For the text-containing cell, return its midpoint in (x, y) coordinate format. 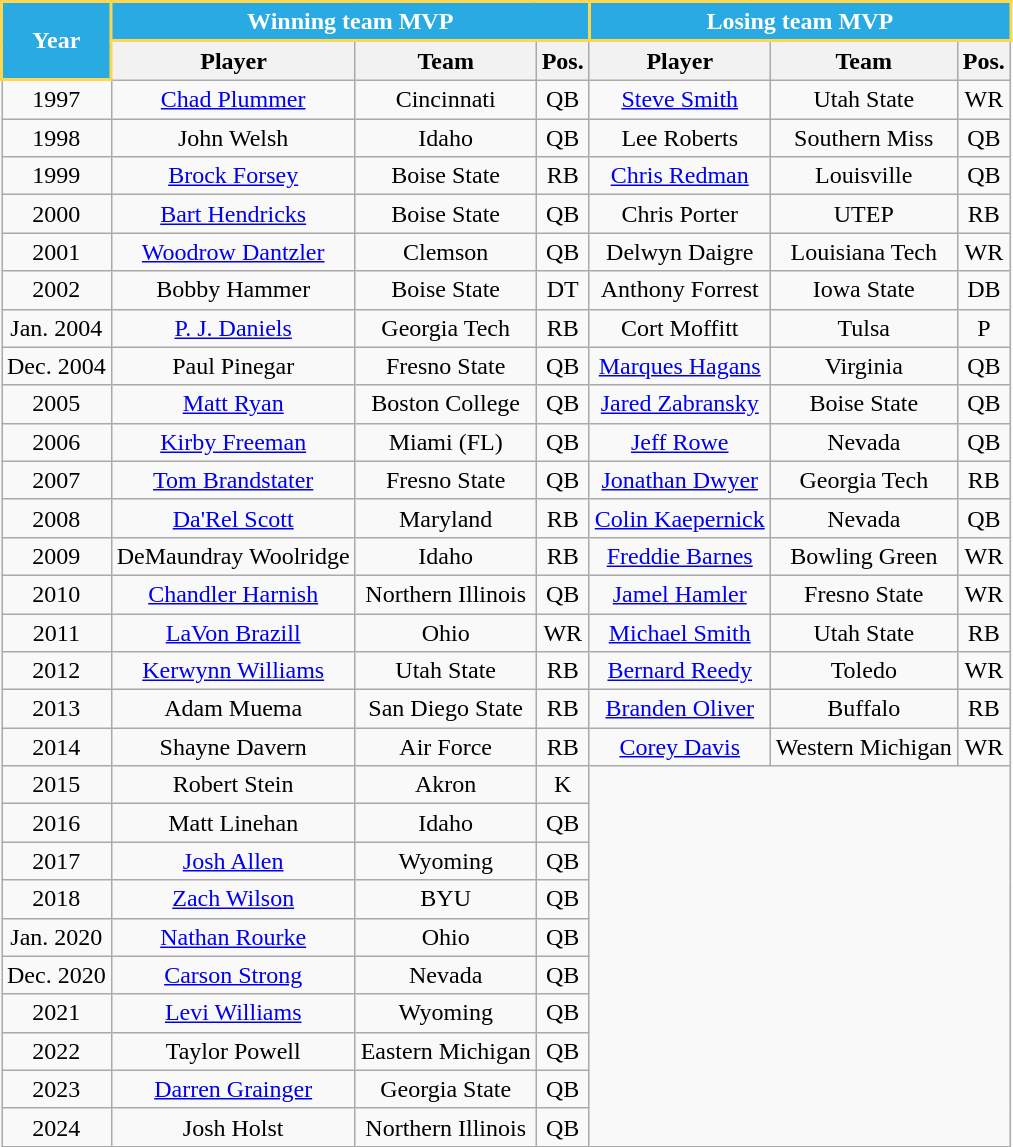
Louisville (864, 176)
Adam Muema (233, 709)
Akron (446, 785)
Jan. 2004 (57, 328)
Bart Hendricks (233, 214)
Clemson (446, 252)
Chad Plummer (233, 100)
Miami (FL) (446, 442)
Virginia (864, 366)
2016 (57, 823)
2023 (57, 1089)
Dec. 2020 (57, 975)
Delwyn Daigre (680, 252)
BYU (446, 899)
Robert Stein (233, 785)
Kerwynn Williams (233, 671)
Anthony Forrest (680, 290)
2011 (57, 633)
Southern Miss (864, 138)
K (562, 785)
Bowling Green (864, 556)
UTEP (864, 214)
2005 (57, 404)
Iowa State (864, 290)
2024 (57, 1127)
Nathan Rourke (233, 937)
Matt Linehan (233, 823)
Matt Ryan (233, 404)
2012 (57, 671)
Levi Williams (233, 1013)
Paul Pinegar (233, 366)
P. J. Daniels (233, 328)
Zach Wilson (233, 899)
Colin Kaepernick (680, 518)
2010 (57, 594)
Chandler Harnish (233, 594)
2015 (57, 785)
Boston College (446, 404)
Tom Brandstater (233, 480)
2006 (57, 442)
Steve Smith (680, 100)
2021 (57, 1013)
Woodrow Dantzler (233, 252)
Dec. 2004 (57, 366)
Jan. 2020 (57, 937)
Brock Forsey (233, 176)
2007 (57, 480)
Jonathan Dwyer (680, 480)
Tulsa (864, 328)
Bobby Hammer (233, 290)
Georgia State (446, 1089)
Winning team MVP (350, 22)
San Diego State (446, 709)
Kirby Freeman (233, 442)
LaVon Brazill (233, 633)
Shayne Davern (233, 747)
Branden Oliver (680, 709)
Taylor Powell (233, 1051)
2014 (57, 747)
Michael Smith (680, 633)
Louisiana Tech (864, 252)
Toledo (864, 671)
Chris Redman (680, 176)
Josh Allen (233, 861)
Jamel Hamler (680, 594)
Jared Zabransky (680, 404)
2018 (57, 899)
2009 (57, 556)
Josh Holst (233, 1127)
2008 (57, 518)
Western Michigan (864, 747)
Freddie Barnes (680, 556)
DT (562, 290)
2017 (57, 861)
Cincinnati (446, 100)
Air Force (446, 747)
Losing team MVP (800, 22)
DeMaundray Woolridge (233, 556)
Chris Porter (680, 214)
Maryland (446, 518)
P (984, 328)
1998 (57, 138)
Cort Moffitt (680, 328)
2000 (57, 214)
John Welsh (233, 138)
2022 (57, 1051)
Corey Davis (680, 747)
2002 (57, 290)
Eastern Michigan (446, 1051)
Darren Grainger (233, 1089)
Da'Rel Scott (233, 518)
Marques Hagans (680, 366)
Year (57, 41)
1999 (57, 176)
DB (984, 290)
1997 (57, 100)
Bernard Reedy (680, 671)
2001 (57, 252)
Buffalo (864, 709)
Carson Strong (233, 975)
2013 (57, 709)
Lee Roberts (680, 138)
Jeff Rowe (680, 442)
